Detect which cell encompasses the target text, then output its (x, y) center coordinate. 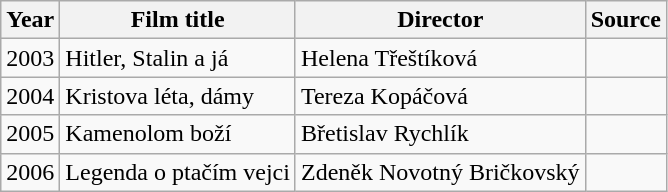
Hitler, Stalin a já (178, 58)
Director (440, 20)
Year (30, 20)
Břetislav Rychlík (440, 134)
Kristova léta, dámy (178, 96)
2003 (30, 58)
2005 (30, 134)
Film title (178, 20)
Zdeněk Novotný Bričkovský (440, 172)
Tereza Kopáčová (440, 96)
2006 (30, 172)
Helena Třeštíková (440, 58)
Legenda o ptačím vejci (178, 172)
Kamenolom boží (178, 134)
2004 (30, 96)
Source (626, 20)
